Find where the given text appears and provide that cell's center as (x, y) coordinate. 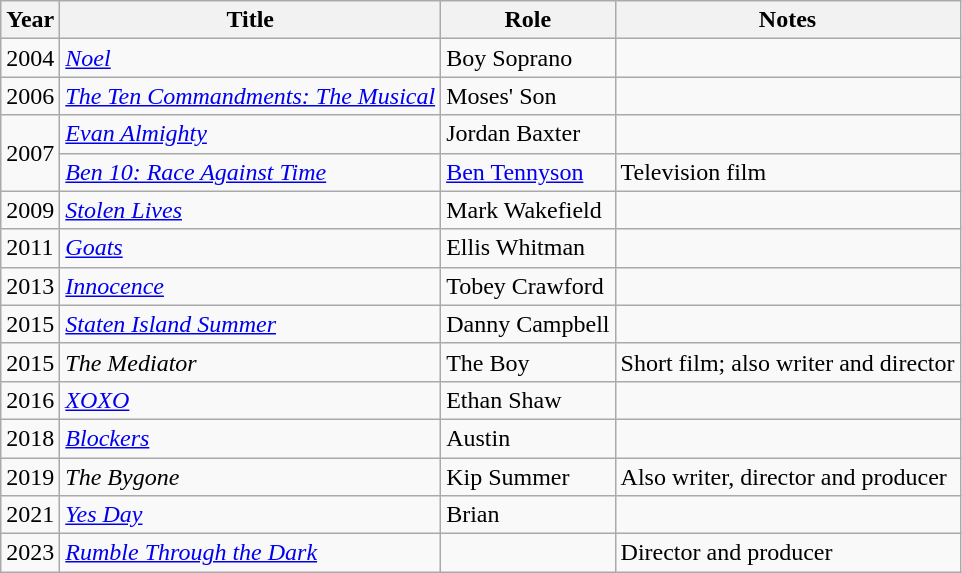
2006 (30, 96)
Jordan Baxter (528, 134)
Notes (788, 20)
Also writer, director and producer (788, 477)
Rumble Through the Dark (250, 553)
Tobey Crawford (528, 286)
The Mediator (250, 362)
XOXO (250, 400)
Kip Summer (528, 477)
2019 (30, 477)
2016 (30, 400)
Short film; also writer and director (788, 362)
Moses' Son (528, 96)
Stolen Lives (250, 210)
2013 (30, 286)
Yes Day (250, 515)
The Ten Commandments: The Musical (250, 96)
Mark Wakefield (528, 210)
Goats (250, 248)
Staten Island Summer (250, 324)
Ben Tennyson (528, 172)
Noel (250, 58)
Ethan Shaw (528, 400)
Brian (528, 515)
2009 (30, 210)
The Bygone (250, 477)
Year (30, 20)
Boy Soprano (528, 58)
2021 (30, 515)
Role (528, 20)
Innocence (250, 286)
Ben 10: Race Against Time (250, 172)
Austin (528, 438)
Title (250, 20)
2023 (30, 553)
Television film (788, 172)
2011 (30, 248)
2004 (30, 58)
2007 (30, 153)
Ellis Whitman (528, 248)
The Boy (528, 362)
Director and producer (788, 553)
2018 (30, 438)
Danny Campbell (528, 324)
Evan Almighty (250, 134)
Blockers (250, 438)
